Locate the cell with the specified text and output its [X, Y] center coordinate. 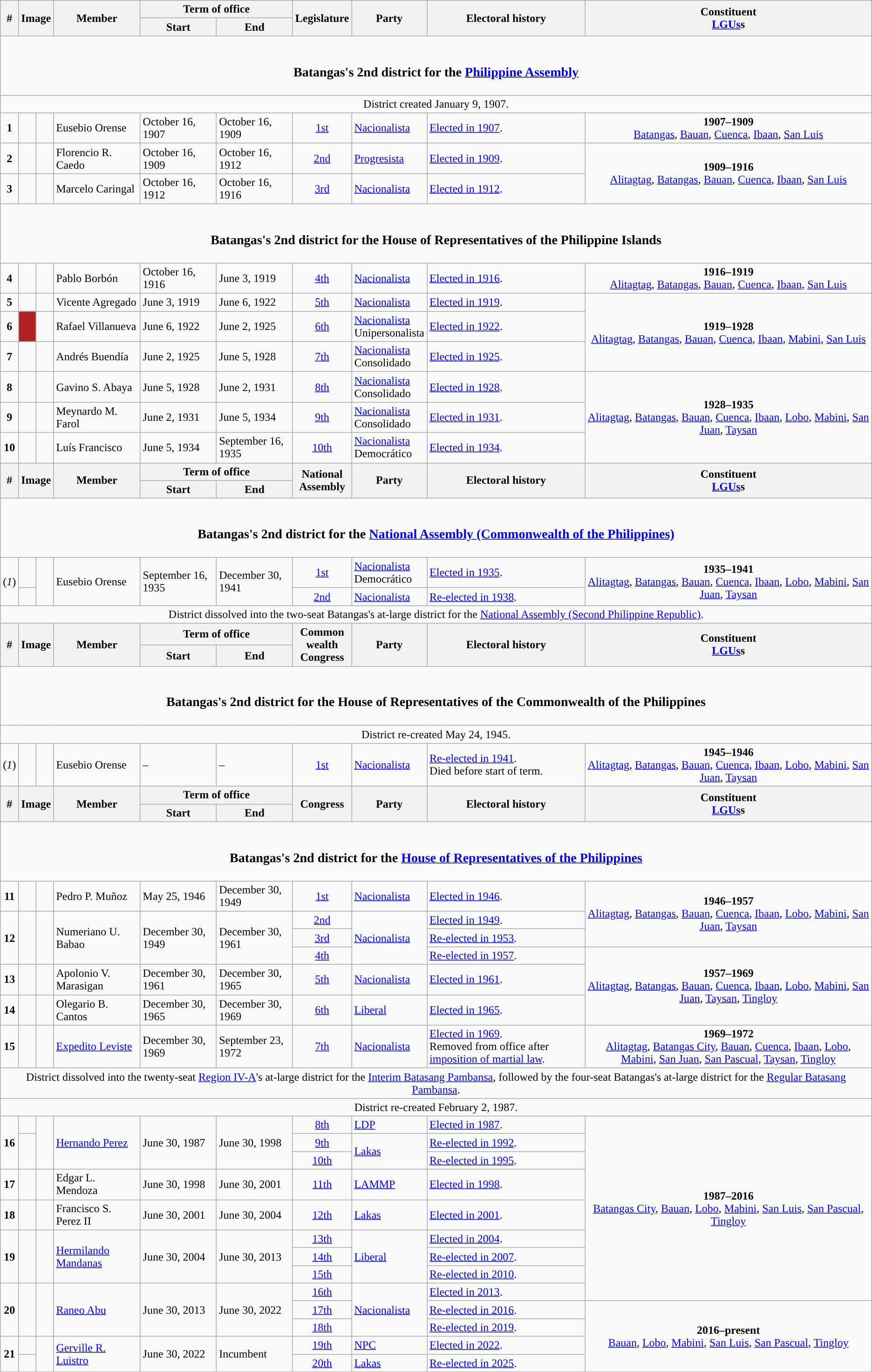
Elected in 1987. [506, 1125]
Elected in 1931. [506, 418]
Rafael Villanueva [97, 326]
Gerville R. Luistro [97, 1354]
Elected in 1922. [506, 326]
Hermilando Mandanas [97, 1256]
Elected in 1998. [506, 1185]
Pedro P. Muñoz [97, 896]
LAMMP [389, 1185]
District dissolved into the two-seat Batangas's at-large district for the National Assembly (Second Philippine Republic). [436, 614]
Elected in 1928. [506, 387]
1957–1969Alitagtag, Batangas, Bauan, Cuenca, Ibaan, Lobo, Mabini, San Juan, Taysan, Tingloy [729, 986]
Olegario B. Cantos [97, 1010]
21 [9, 1354]
May 25, 1946 [178, 896]
Re-elected in 1992. [506, 1143]
Batangas's 2nd district for the House of Representatives of the Commonwealth of the Philippines [436, 696]
District created January 9, 1907. [436, 104]
Meynardo M. Farol [97, 418]
Batangas's 2nd district for the National Assembly (Commonwealth of the Philippines) [436, 528]
Elected in 2013. [506, 1292]
14 [9, 1010]
Elected in 1946. [506, 896]
Luís Francisco [97, 447]
NacionalistaUnipersonalista [389, 326]
Batangas's 2nd district for the House of Representatives of the Philippines [436, 851]
13 [9, 980]
10 [9, 447]
Elected in 2022. [506, 1345]
Congress [322, 804]
Raneo Abu [97, 1310]
Re-elected in 1953. [506, 938]
14th [322, 1256]
9 [9, 418]
Re-elected in 1941.Died before start of term. [506, 765]
1935–1941Alitagtag, Batangas, Bauan, Cuenca, Ibaan, Lobo, Mabini, San Juan, Taysan [729, 582]
NPC [389, 1345]
13th [322, 1239]
6 [9, 326]
Andrés Buendía [97, 357]
District re-created May 24, 1945. [436, 734]
1969–1972Alitagtag, Batangas City, Bauan, Cuenca, Ibaan, Lobo, Mabini, San Juan, San Pascual, Taysan, Tingloy [729, 1047]
Re-elected in 2007. [506, 1256]
Elected in 1916. [506, 279]
Batangas's 2nd district for the House of Representatives of the Philippine Islands [436, 233]
2 [9, 158]
3 [9, 188]
11 [9, 896]
Progresista [389, 158]
19th [322, 1345]
Elected in 1934. [506, 447]
Re-elected in 2025. [506, 1363]
12 [9, 938]
11th [322, 1185]
Vicente Agregado [97, 302]
Re-elected in 1957. [506, 955]
20th [322, 1363]
Re-elected in 2016. [506, 1310]
Re-elected in 2010. [506, 1274]
17 [9, 1185]
1 [9, 128]
18 [9, 1214]
1928–1935Alitagtag, Batangas, Bauan, Cuenca, Ibaan, Lobo, Mabini, San Juan, Taysan [729, 418]
1916–1919Alitagtag, Batangas, Bauan, Cuenca, Ibaan, San Luis [729, 279]
5 [9, 302]
8 [9, 387]
Elected in 1909. [506, 158]
September 23, 1972 [255, 1047]
1945–1946Alitagtag, Batangas, Bauan, Cuenca, Ibaan, Lobo, Mabini, San Juan, Taysan [729, 765]
Elected in 1961. [506, 980]
District re-created February 2, 1987. [436, 1107]
Hernando Perez [97, 1143]
Elected in 1925. [506, 357]
LDP [389, 1125]
Elected in 1949. [506, 920]
Batangas's 2nd district for the Philippine Assembly [436, 65]
19 [9, 1256]
Elected in 2001. [506, 1214]
1987–2016Batangas City, Bauan, Lobo, Mabini, San Luis, San Pascual, Tingloy [729, 1209]
1919–1928Alitagtag, Batangas, Bauan, Cuenca, Ibaan, Mabini, San Luis [729, 333]
1907–1909Batangas, Bauan, Cuenca, Ibaan, San Luis [729, 128]
Re-elected in 1938. [506, 597]
December 30, 1941 [255, 582]
Apolonio V. Marasigan [97, 980]
16 [9, 1143]
1909–1916Alitagtag, Batangas, Bauan, Cuenca, Ibaan, San Luis [729, 173]
Elected in 1912. [506, 188]
Numeriano U. Babao [97, 938]
16th [322, 1292]
15 [9, 1047]
Florencio R. Caedo [97, 158]
October 16, 1907 [178, 128]
June 30, 1987 [178, 1143]
Re-elected in 2019. [506, 1327]
Pablo Borbón [97, 279]
CommonwealthCongress [322, 645]
15th [322, 1274]
Francisco S. Perez II [97, 1214]
Gavino S. Abaya [97, 387]
Legislature [322, 18]
NationalAssembly [322, 480]
20 [9, 1310]
Edgar L. Mendoza [97, 1185]
Elected in 2004. [506, 1239]
Elected in 1919. [506, 302]
17th [322, 1310]
Elected in 1935. [506, 572]
2016–presentBauan, Lobo, Mabini, San Luis, San Pascual, Tingloy [729, 1336]
7 [9, 357]
Elected in 1969.Removed from office after imposition of martial law. [506, 1047]
Elected in 1965. [506, 1010]
Re-elected in 1995. [506, 1160]
18th [322, 1327]
Elected in 1907. [506, 128]
1946–1957Alitagtag, Batangas, Bauan, Cuenca, Ibaan, Lobo, Mabini, San Juan, Taysan [729, 913]
4 [9, 279]
Marcelo Caringal [97, 188]
Incumbent [255, 1354]
12th [322, 1214]
Expedito Leviste [97, 1047]
